Detect which cell encompasses the target text, then output its [x, y] center coordinate. 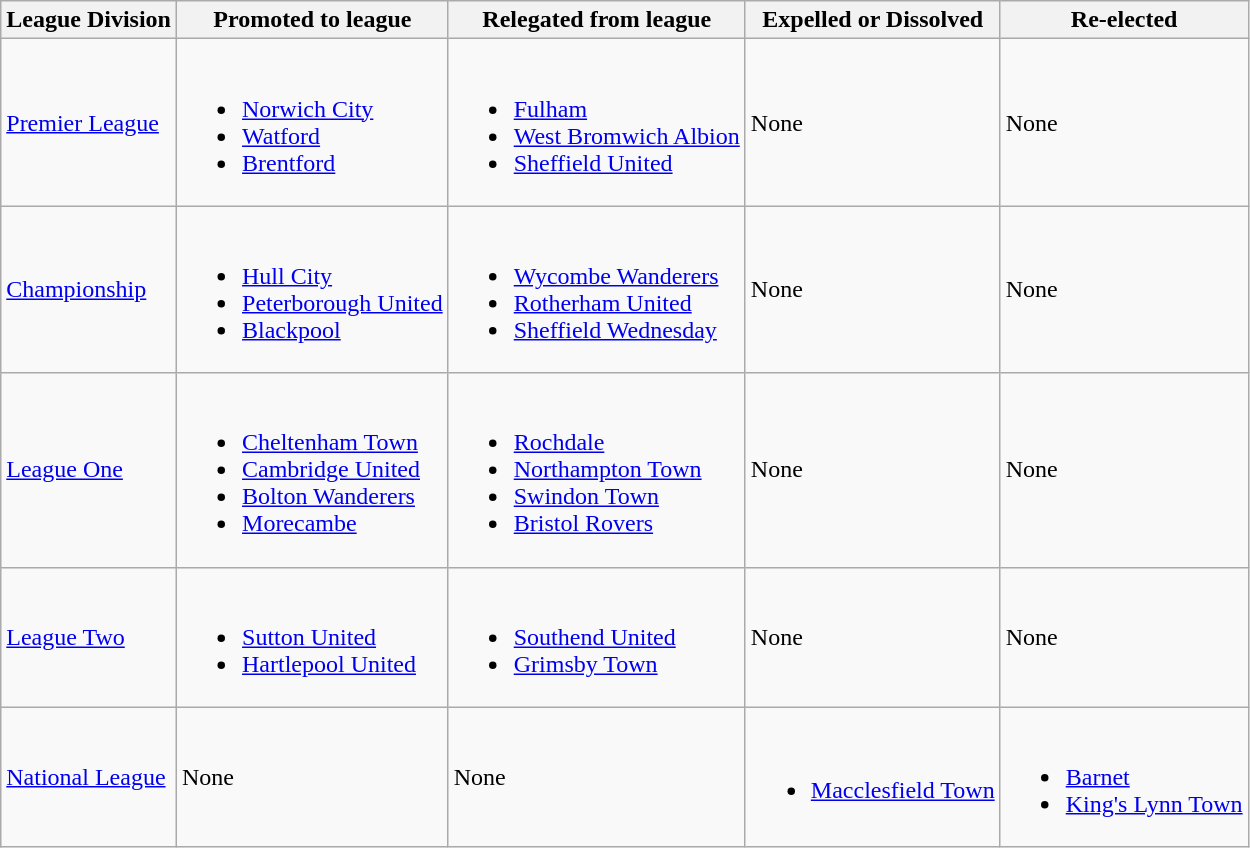
Rochdale Northampton Town Swindon Town Bristol Rovers [596, 470]
League Two [89, 637]
Relegated from league [596, 20]
Wycombe Wanderers Rotherham United Sheffield Wednesday [596, 290]
Cheltenham Town Cambridge United Bolton Wanderers Morecambe [313, 470]
League One [89, 470]
Fulham West Bromwich Albion Sheffield United [596, 122]
Expelled or Dissolved [872, 20]
Hull City Peterborough United Blackpool [313, 290]
Southend United Grimsby Town [596, 637]
Macclesfield Town [872, 777]
Promoted to league [313, 20]
Sutton United Hartlepool United [313, 637]
BarnetKing's Lynn Town [1124, 777]
National League [89, 777]
Norwich City Watford Brentford [313, 122]
Re-elected [1124, 20]
Premier League [89, 122]
League Division [89, 20]
Championship [89, 290]
